Provide the (x, y) coordinate of the cell's center where the given text is located.  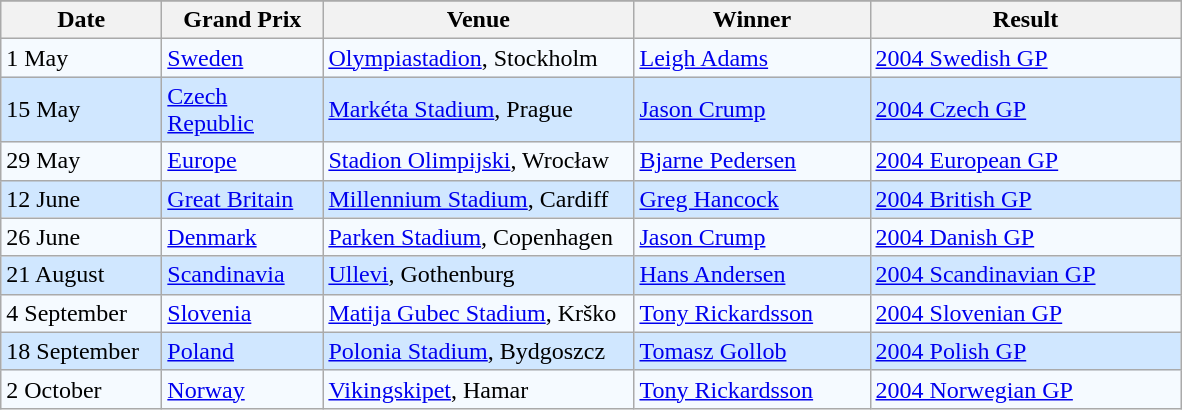
Polonia Stadium, Bydgoszcz (478, 351)
Hans Andersen (752, 275)
Scandinavia (242, 275)
Europe (242, 161)
Great Britain (242, 199)
Bjarne Pedersen (752, 161)
Olympiastadion, Stockholm (478, 58)
Result (1026, 20)
Leigh Adams (752, 58)
2004 Scandinavian GP (1026, 275)
Tomasz Gollob (752, 351)
2004 Norwegian GP (1026, 389)
Slovenia (242, 313)
Date (82, 20)
Matija Gubec Stadium, Krško (478, 313)
15 May (82, 110)
12 June (82, 199)
Stadion Olimpijski, Wrocław (478, 161)
Poland (242, 351)
2004 Swedish GP (1026, 58)
Millennium Stadium, Cardiff (478, 199)
Vikingskipet, Hamar (478, 389)
Greg Hancock (752, 199)
Venue (478, 20)
29 May (82, 161)
18 September (82, 351)
21 August (82, 275)
Markéta Stadium, Prague (478, 110)
1 May (82, 58)
Czech Republic (242, 110)
2004 Danish GP (1026, 237)
26 June (82, 237)
Sweden (242, 58)
Norway (242, 389)
2 October (82, 389)
Parken Stadium, Copenhagen (478, 237)
Denmark (242, 237)
4 September (82, 313)
2004 Slovenian GP (1026, 313)
2004 European GP (1026, 161)
2004 Polish GP (1026, 351)
2004 Czech GP (1026, 110)
Grand Prix (242, 20)
2004 British GP (1026, 199)
Winner (752, 20)
Ullevi, Gothenburg (478, 275)
